Detect which cell encompasses the target text, then output its [x, y] center coordinate. 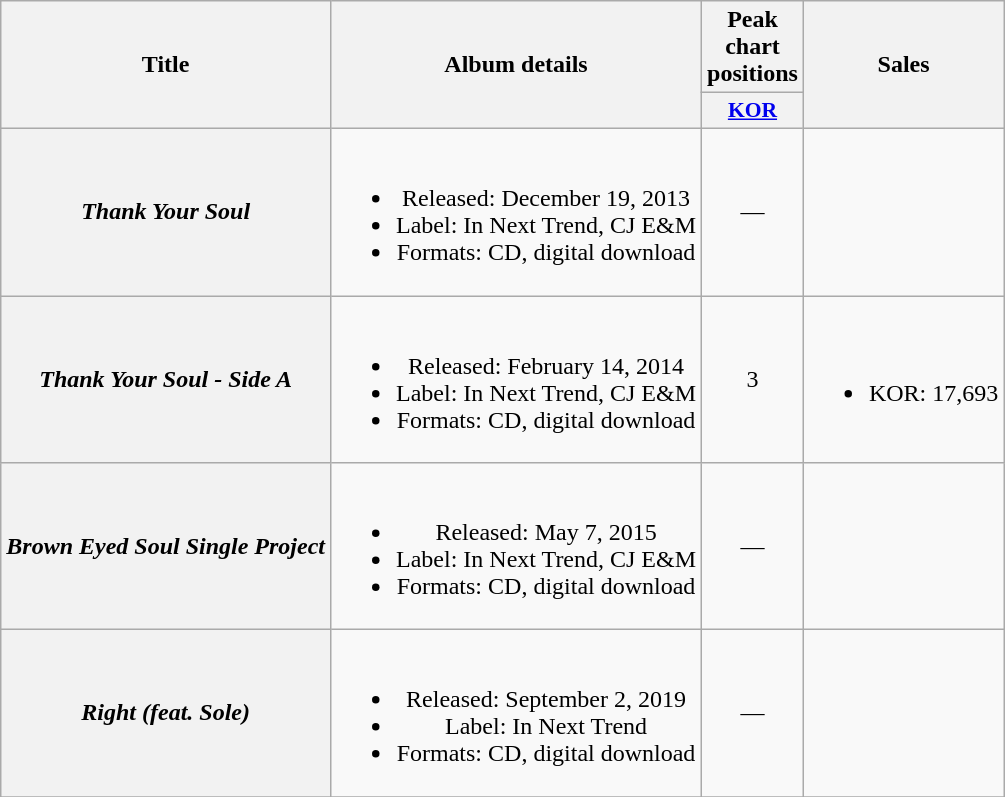
Album details [516, 65]
Peak chart positions [753, 47]
Released: May 7, 2015Label: In Next Trend, CJ E&MFormats: CD, digital download [516, 546]
Released: December 19, 2013Label: In Next Trend, CJ E&MFormats: CD, digital download [516, 212]
Right (feat. Sole) [166, 714]
Title [166, 65]
3 [753, 380]
Sales [903, 65]
Thank Your Soul [166, 212]
Thank Your Soul - Side A [166, 380]
KOR [753, 111]
KOR: 17,693 [903, 380]
Released: September 2, 2019Label: In Next TrendFormats: CD, digital download [516, 714]
Brown Eyed Soul Single Project [166, 546]
Released: February 14, 2014Label: In Next Trend, CJ E&MFormats: CD, digital download [516, 380]
